Find where the given text appears and provide that cell's center as (X, Y) coordinate. 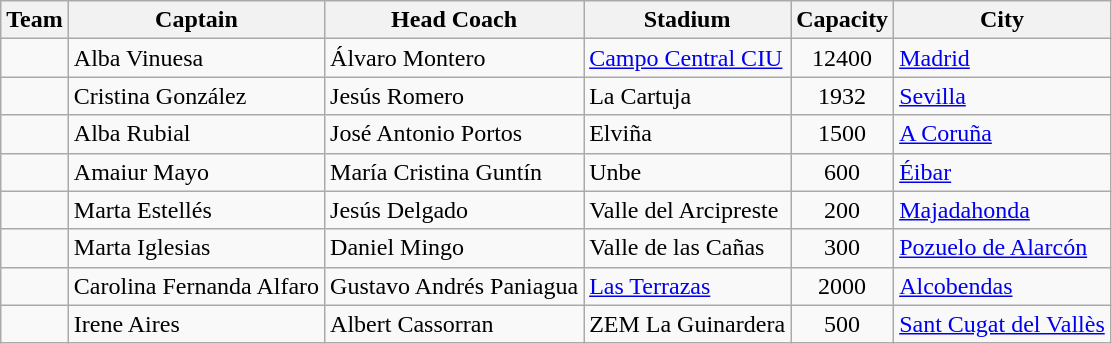
Irene Aires (196, 324)
2000 (842, 286)
12400 (842, 58)
Las Terrazas (688, 286)
Carolina Fernanda Alfaro (196, 286)
Campo Central CIU (688, 58)
María Cristina Guntín (454, 172)
300 (842, 248)
A Coruña (1002, 134)
500 (842, 324)
ZEM La Guinardera (688, 324)
Captain (196, 20)
Elviña (688, 134)
1932 (842, 96)
Sant Cugat del Vallès (1002, 324)
Head Coach (454, 20)
Sevilla (1002, 96)
600 (842, 172)
200 (842, 210)
Unbe (688, 172)
Jesús Delgado (454, 210)
Stadium (688, 20)
Capacity (842, 20)
Team (35, 20)
Alcobendas (1002, 286)
Cristina González (196, 96)
Amaiur Mayo (196, 172)
Valle del Arcipreste (688, 210)
Marta Iglesias (196, 248)
Jesús Romero (454, 96)
Éibar (1002, 172)
Madrid (1002, 58)
José Antonio Portos (454, 134)
Albert Cassorran (454, 324)
Majadahonda (1002, 210)
Marta Estellés (196, 210)
Álvaro Montero (454, 58)
La Cartuja (688, 96)
Daniel Mingo (454, 248)
Alba Rubial (196, 134)
Valle de las Cañas (688, 248)
Alba Vinuesa (196, 58)
1500 (842, 134)
Gustavo Andrés Paniagua (454, 286)
Pozuelo de Alarcón (1002, 248)
City (1002, 20)
